Capture the cell that displays the provided text and extract its (X, Y) central coordinate. 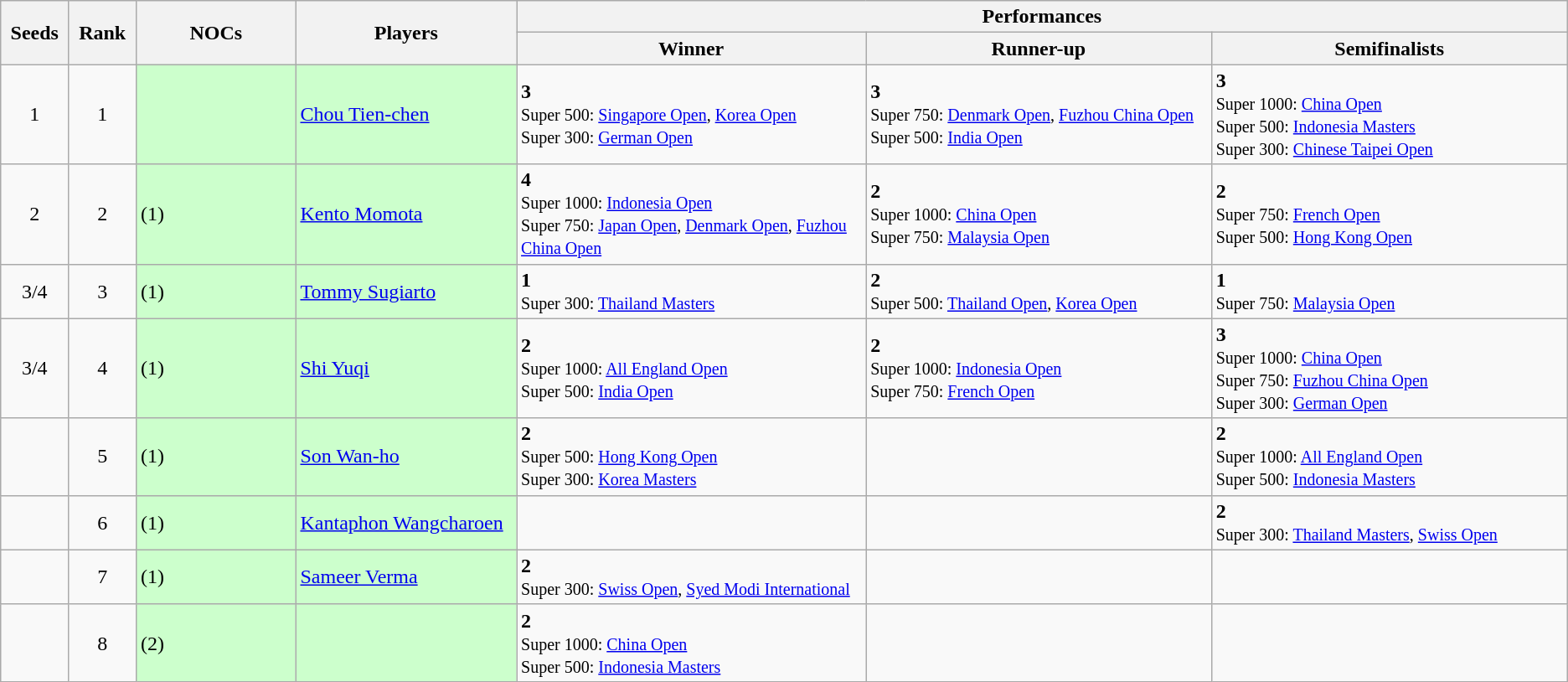
2Super 500: Hong Kong OpenSuper 300: Korea Masters (692, 457)
2Super 1000: China OpenSuper 500: Indonesia Masters (692, 643)
Sameer Verma (406, 576)
3 (102, 292)
5 (102, 457)
3Super 1000: China OpenSuper 750: Fuzhou China OpenSuper 300: German Open (1389, 369)
Performances (1042, 17)
7 (102, 576)
NOCs (216, 33)
8 (102, 643)
6 (102, 523)
2Super 1000: All England OpenSuper 500: India Open (692, 369)
2Super 500: Thailand Open, Korea Open (1039, 292)
2Super 300: Swiss Open, Syed Modi International (692, 576)
Kantaphon Wangcharoen (406, 523)
Kento Momota (406, 214)
3Super 500: Singapore Open, Korea OpenSuper 300: German Open (692, 114)
4 (102, 369)
1Super 750: Malaysia Open (1389, 292)
2Super 1000: China OpenSuper 750: Malaysia Open (1039, 214)
Son Wan-ho (406, 457)
Winner (692, 49)
3Super 750: Denmark Open, Fuzhou China OpenSuper 500: India Open (1039, 114)
2Super 750: French OpenSuper 500: Hong Kong Open (1389, 214)
Runner-up (1039, 49)
2Super 1000: All England OpenSuper 500: Indonesia Masters (1389, 457)
1Super 300: Thailand Masters (692, 292)
Seeds (35, 33)
3Super 1000: China OpenSuper 500: Indonesia Masters Super 300: Chinese Taipei Open (1389, 114)
Shi Yuqi (406, 369)
2Super 1000: Indonesia OpenSuper 750: French Open (1039, 369)
(2) (216, 643)
2Super 300: Thailand Masters, Swiss Open (1389, 523)
4Super 1000: Indonesia Open Super 750: Japan Open, Denmark Open, Fuzhou China Open (692, 214)
Tommy Sugiarto (406, 292)
Players (406, 33)
Rank (102, 33)
Chou Tien-chen (406, 114)
Semifinalists (1389, 49)
